Provide the [X, Y] coordinate of the cell's center where the given text is located.  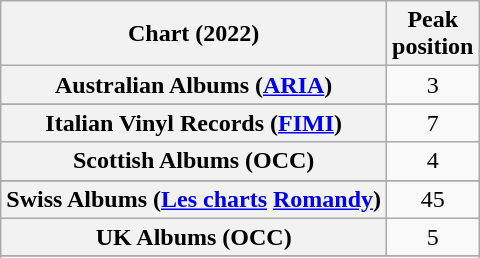
3 [433, 85]
Italian Vinyl Records (FIMI) [194, 123]
UK Albums (OCC) [194, 237]
4 [433, 161]
Australian Albums (ARIA) [194, 85]
7 [433, 123]
5 [433, 237]
Chart (2022) [194, 34]
Peakposition [433, 34]
Scottish Albums (OCC) [194, 161]
Swiss Albums (Les charts Romandy) [194, 199]
45 [433, 199]
